Provide the [x, y] coordinate of the cell's center where the given text is located.  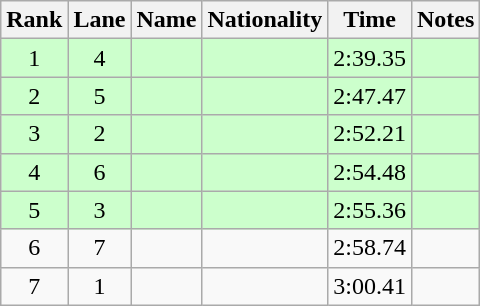
Time [370, 20]
2:47.47 [370, 96]
3:00.41 [370, 286]
Name [166, 20]
2:54.48 [370, 172]
Rank [34, 20]
Lane [100, 20]
2:39.35 [370, 58]
2:55.36 [370, 210]
Nationality [265, 20]
Notes [445, 20]
2:52.21 [370, 134]
2:58.74 [370, 248]
